Pinpoint the cell where the given text exists, returning its (x, y) midpoint coordinate. 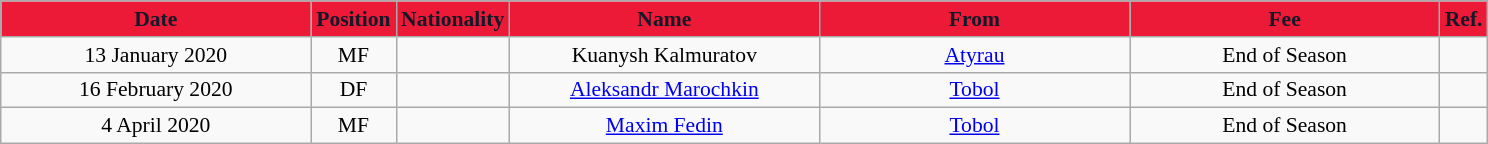
Name (664, 19)
Aleksandr Marochkin (664, 90)
Maxim Fedin (664, 126)
Atyrau (974, 55)
Ref. (1464, 19)
16 February 2020 (156, 90)
Position (354, 19)
Fee (1285, 19)
From (974, 19)
Date (156, 19)
4 April 2020 (156, 126)
Kuanysh Kalmuratov (664, 55)
13 January 2020 (156, 55)
Nationality (452, 19)
DF (354, 90)
